For the text-containing cell, return its midpoint in [X, Y] coordinate format. 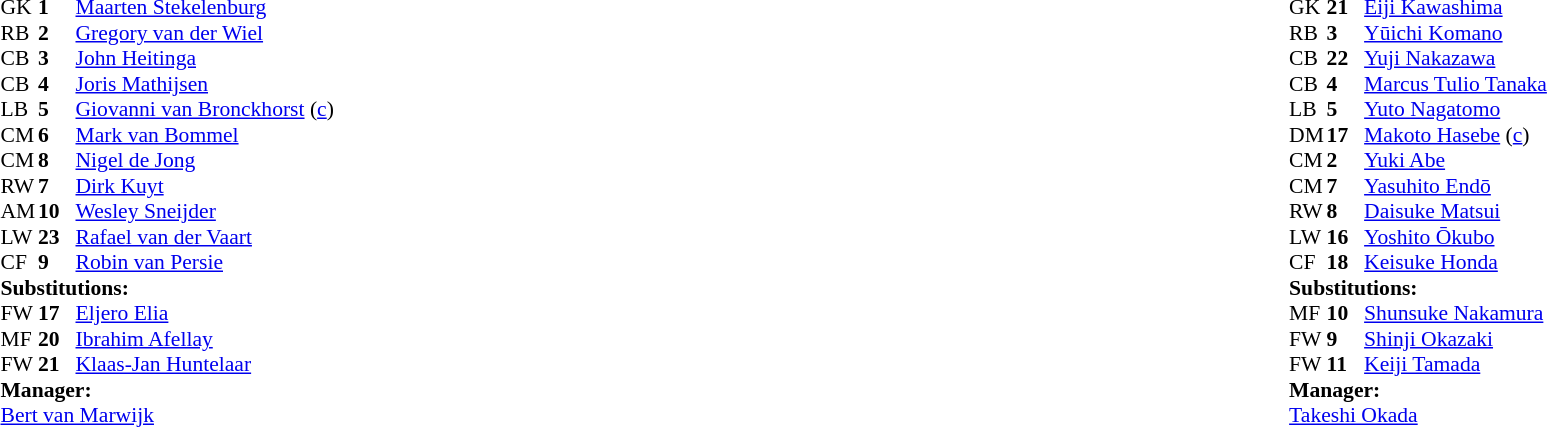
Keisuke Honda [1456, 263]
Rafael van der Vaart [205, 237]
18 [1346, 263]
Dirk Kuyt [205, 186]
Ibrahim Afellay [205, 339]
Yuki Abe [1456, 161]
23 [57, 237]
Yūichi Komano [1456, 33]
AM [19, 211]
Marcus Tulio Tanaka [1456, 84]
Shinji Okazaki [1456, 339]
Yuji Nakazawa [1456, 59]
Daisuke Matsui [1456, 211]
Mark van Bommel [205, 135]
22 [1346, 59]
Nigel de Jong [205, 161]
Yuto Nagatomo [1456, 109]
20 [57, 339]
6 [57, 135]
16 [1346, 237]
Makoto Hasebe (c) [1456, 135]
Yasuhito Endō [1456, 186]
Keiji Tamada [1456, 365]
Klaas-Jan Huntelaar [205, 365]
11 [1346, 365]
Joris Mathijsen [205, 84]
Yoshito Ōkubo [1456, 237]
Giovanni van Bronckhorst (c) [205, 109]
DM [1308, 135]
John Heitinga [205, 59]
Shunsuke Nakamura [1456, 313]
Wesley Sneijder [205, 211]
21 [57, 365]
Eljero Elia [205, 313]
Robin van Persie [205, 263]
Gregory van der Wiel [205, 33]
